Return [X, Y] of the center of cell containing provided text 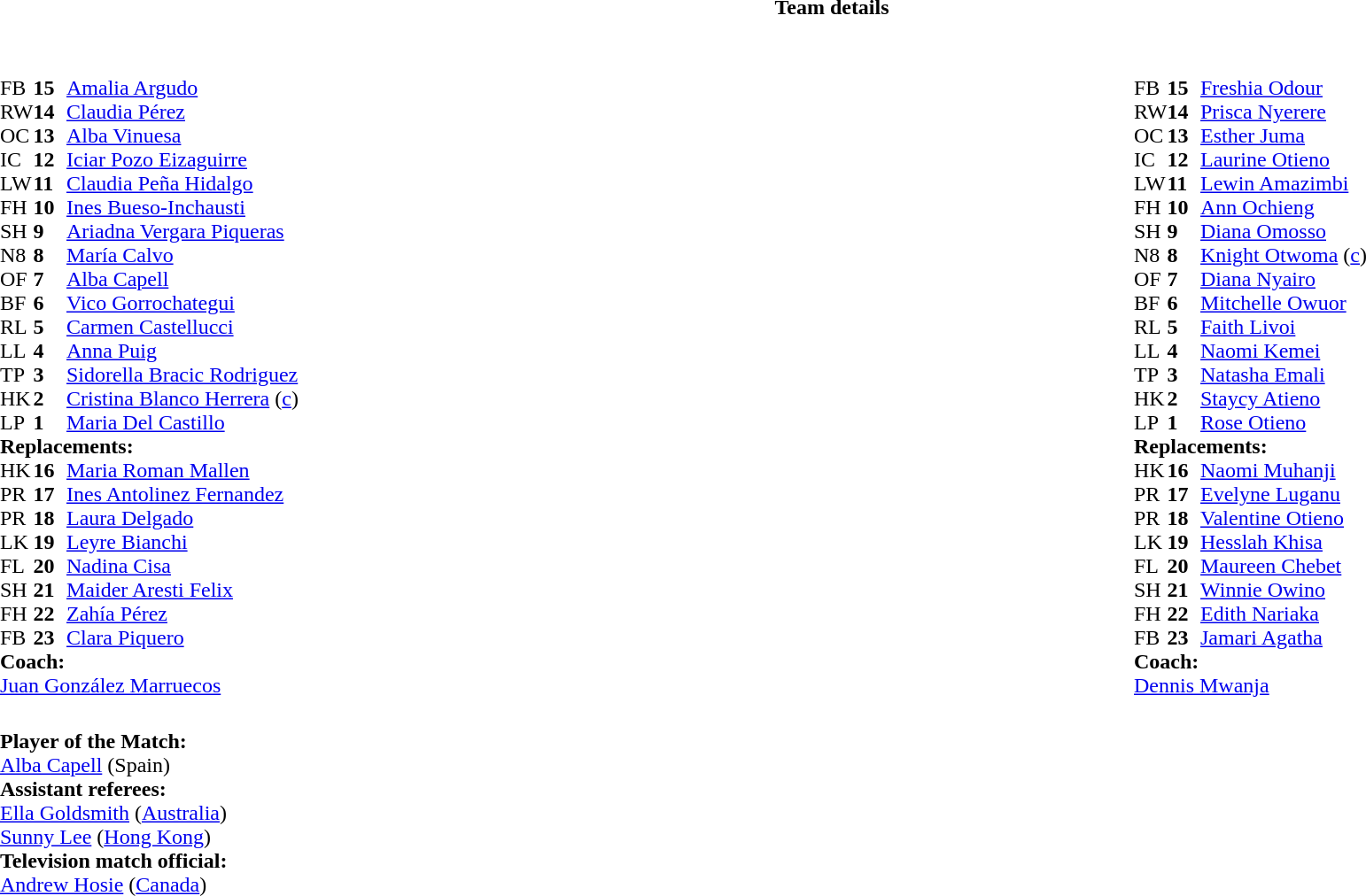
Ariadna Vergara Piqueras [182, 232]
Juan González Marruecos [149, 685]
Vico Gorrochategui [182, 303]
Claudia Pérez [182, 112]
Anna Puig [182, 351]
Maria Roman Mallen [182, 471]
Ines Bueso-Inchausti [182, 207]
Maider Aresti Felix [182, 590]
Sidorella Bracic Rodriguez [182, 375]
Alba Vinuesa [182, 136]
Coach: [149, 662]
Laura Delgado [182, 519]
María Calvo [182, 255]
Cristina Blanco Herrera (c) [182, 398]
Ines Antolinez Fernandez [182, 494]
Carmen Castellucci [182, 328]
Amalia Argudo [182, 89]
Leyre Bianchi [182, 542]
Iciar Pozo Eizaguirre [182, 159]
Nadina Cisa [182, 567]
Alba Capell [182, 280]
Zahía Pérez [182, 614]
Claudia Peña Hidalgo [182, 184]
Clara Piquero [182, 637]
Maria Del Castillo [182, 423]
Replacements: [149, 446]
